Provide the (x, y) coordinate of the cell's center where the given text is located.  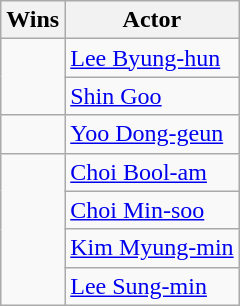
Kim Myung-min (152, 248)
Shin Goo (152, 96)
Choi Bool-am (152, 172)
Wins (33, 20)
Lee Byung-hun (152, 58)
Yoo Dong-geun (152, 134)
Choi Min-soo (152, 210)
Actor (152, 20)
Lee Sung-min (152, 286)
